Provide the [X, Y] coordinate of the cell's center where the given text is located.  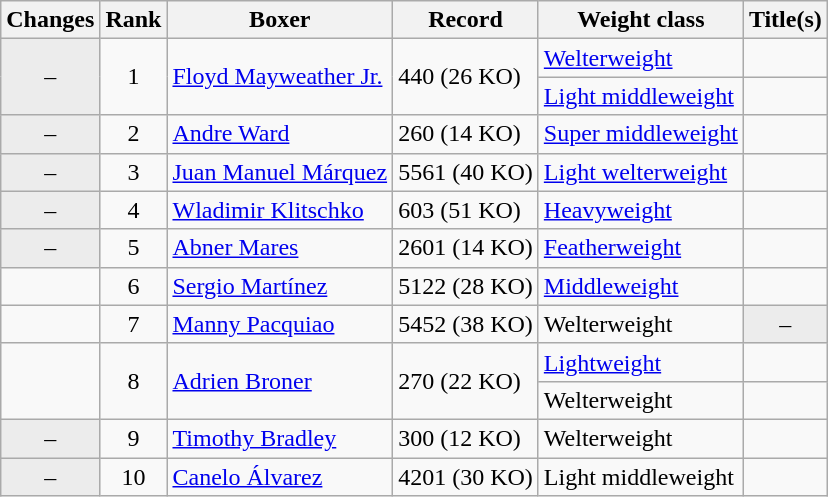
Lightweight [640, 362]
Super middleweight [640, 134]
Manny Pacquiao [280, 324]
Adrien Broner [280, 381]
3 [134, 172]
Wladimir Klitschko [280, 210]
Title(s) [785, 20]
Changes [50, 20]
Record [466, 20]
260 (14 KO) [466, 134]
300 (12 KO) [466, 438]
4201 (30 KO) [466, 477]
Heavyweight [640, 210]
2 [134, 134]
Juan Manuel Márquez [280, 172]
Rank [134, 20]
6 [134, 286]
2601 (14 KO) [466, 248]
9 [134, 438]
8 [134, 381]
Andre Ward [280, 134]
Middleweight [640, 286]
603 (51 KO) [466, 210]
5452 (38 KO) [466, 324]
Featherweight [640, 248]
1 [134, 77]
Boxer [280, 20]
Abner Mares [280, 248]
440 (26 KO) [466, 77]
5561 (40 KO) [466, 172]
5 [134, 248]
270 (22 KO) [466, 381]
Canelo Álvarez [280, 477]
Light welterweight [640, 172]
7 [134, 324]
10 [134, 477]
Sergio Martínez [280, 286]
4 [134, 210]
Timothy Bradley [280, 438]
Floyd Mayweather Jr. [280, 77]
Weight class [640, 20]
5122 (28 KO) [466, 286]
